Scan for the cell matching the given text and deliver its (x, y) coordinate at center. 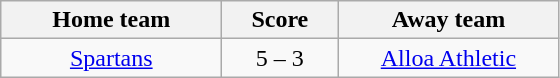
5 – 3 (280, 58)
Away team (448, 20)
Home team (112, 20)
Score (280, 20)
Spartans (112, 58)
Alloa Athletic (448, 58)
